Return (X, Y) of the center of cell containing provided text 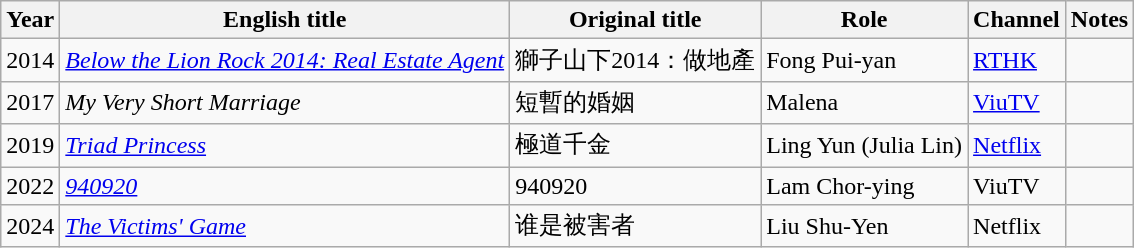
谁是被害者 (636, 226)
English title (285, 20)
Lam Chor-ying (864, 185)
2014 (30, 60)
獅子山下2014：做地產 (636, 60)
2019 (30, 146)
短暫的婚姻 (636, 102)
2017 (30, 102)
Channel (1017, 20)
Malena (864, 102)
Year (30, 20)
Liu Shu-Yen (864, 226)
The Victims' Game (285, 226)
My Very Short Marriage (285, 102)
Notes (1099, 20)
2024 (30, 226)
2022 (30, 185)
Fong Pui-yan (864, 60)
Original title (636, 20)
Triad Princess (285, 146)
Ling Yun (Julia Lin) (864, 146)
Below the Lion Rock 2014: Real Estate Agent (285, 60)
RTHK (1017, 60)
極道千金 (636, 146)
Role (864, 20)
